Scan for the cell matching the given text and deliver its (X, Y) coordinate at center. 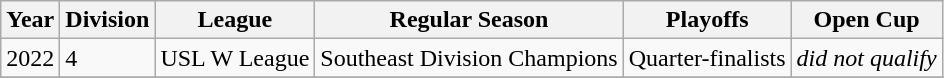
League (235, 20)
Division (108, 20)
Playoffs (707, 20)
4 (108, 58)
did not qualify (866, 58)
USL W League (235, 58)
Year (30, 20)
Southeast Division Champions (469, 58)
Regular Season (469, 20)
2022 (30, 58)
Open Cup (866, 20)
Quarter-finalists (707, 58)
